Scan for the cell matching the given text and deliver its (x, y) coordinate at center. 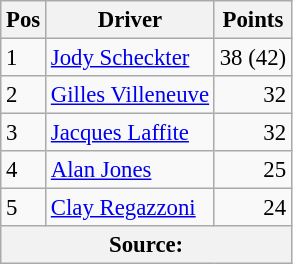
Pos (24, 20)
Source: (146, 245)
Jody Scheckter (130, 58)
Gilles Villeneuve (130, 95)
3 (24, 133)
Jacques Laffite (130, 133)
2 (24, 95)
Clay Regazzoni (130, 208)
5 (24, 208)
1 (24, 58)
Points (252, 20)
Driver (130, 20)
24 (252, 208)
4 (24, 170)
Alan Jones (130, 170)
38 (42) (252, 58)
25 (252, 170)
